Determine the [x, y] coordinate at the center of the cell enclosing the given text.  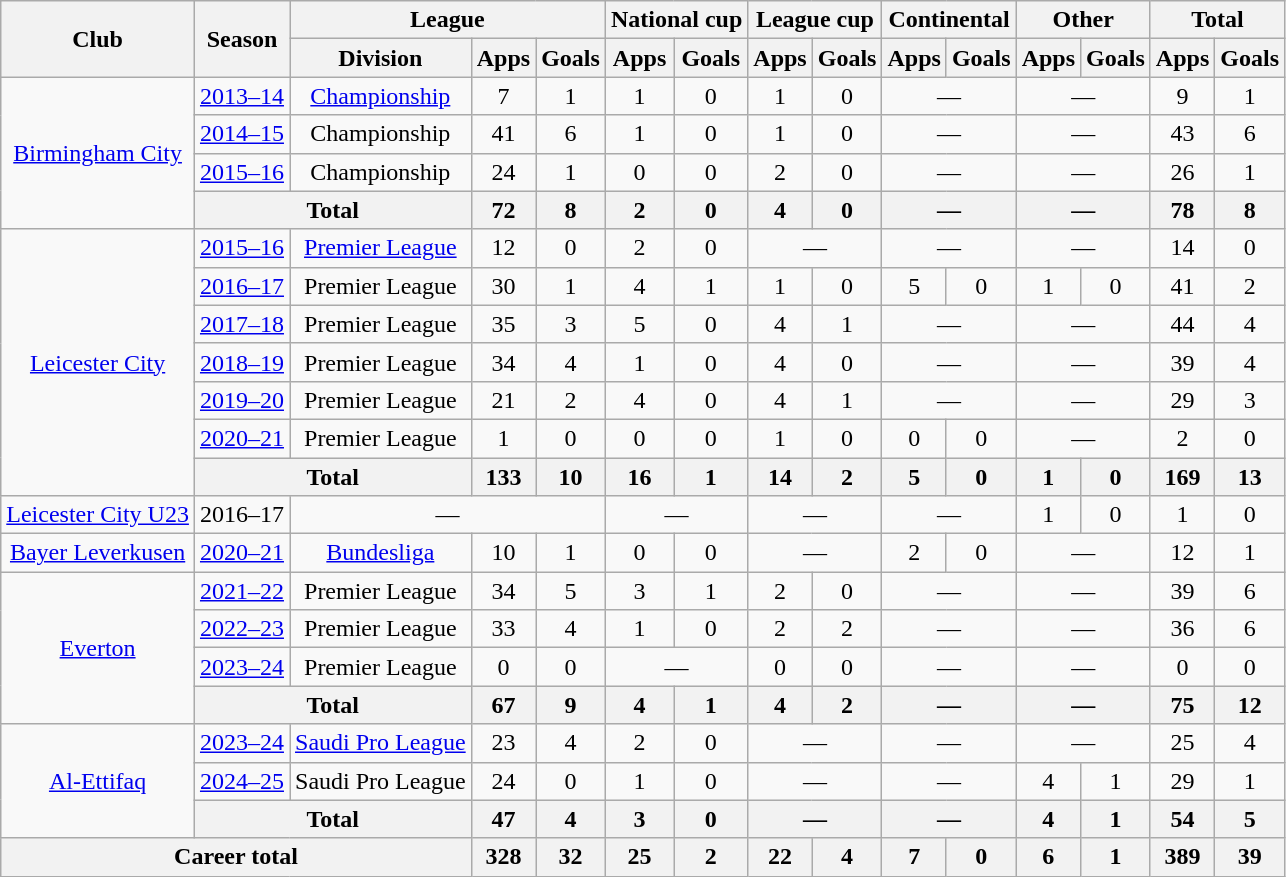
2021–22 [242, 591]
Division [381, 58]
26 [1182, 172]
2018–19 [242, 362]
Continental [949, 20]
2017–18 [242, 324]
2019–20 [242, 400]
Season [242, 39]
National cup [676, 20]
Club [98, 39]
43 [1182, 134]
2013–14 [242, 96]
Leicester City U23 [98, 515]
Bundesliga [381, 553]
23 [503, 743]
2022–23 [242, 629]
33 [503, 629]
32 [571, 857]
Bayer Leverkusen [98, 553]
54 [1182, 819]
78 [1182, 210]
47 [503, 819]
League [448, 20]
Career total [236, 857]
328 [503, 857]
Al-Ettifaq [98, 781]
44 [1182, 324]
75 [1182, 705]
35 [503, 324]
30 [503, 286]
169 [1182, 477]
2024–25 [242, 781]
36 [1182, 629]
16 [639, 477]
Everton [98, 648]
Birmingham City [98, 153]
Other [1083, 20]
21 [503, 400]
Leicester City [98, 362]
72 [503, 210]
22 [780, 857]
2014–15 [242, 134]
389 [1182, 857]
13 [1250, 477]
67 [503, 705]
133 [503, 477]
League cup [815, 20]
